Detect which cell encompasses the target text, then output its (X, Y) center coordinate. 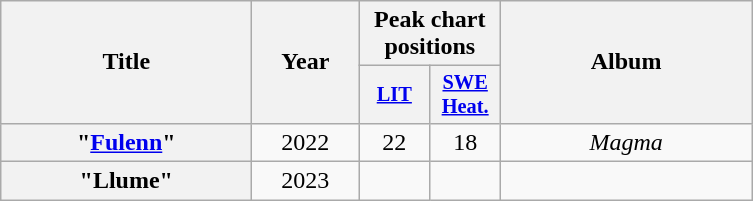
Album (626, 62)
SWEHeat. (466, 95)
Title (126, 62)
LIT (394, 95)
18 (466, 142)
22 (394, 142)
"Llume" (126, 181)
"Fulenn" (126, 142)
Year (306, 62)
Magma (626, 142)
Peak chart positions (430, 34)
2023 (306, 181)
2022 (306, 142)
